Locate the cell with the specified text and output its [x, y] center coordinate. 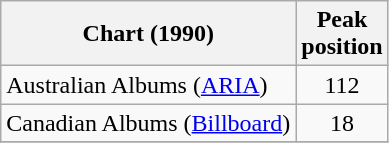
Chart (1990) [148, 34]
112 [342, 85]
Peakposition [342, 34]
18 [342, 123]
Canadian Albums (Billboard) [148, 123]
Australian Albums (ARIA) [148, 85]
